Provide the [X, Y] coordinate of the cell's center where the given text is located.  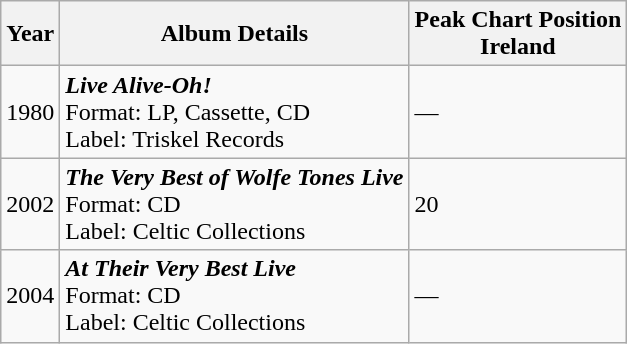
Album Details [234, 34]
2002 [30, 204]
1980 [30, 112]
The Very Best of Wolfe Tones LiveFormat: CDLabel: Celtic Collections [234, 204]
Live Alive-Oh!Format: LP, Cassette, CDLabel: Triskel Records [234, 112]
20 [518, 204]
2004 [30, 296]
Peak Chart PositionIreland [518, 34]
Year [30, 34]
At Their Very Best LiveFormat: CDLabel: Celtic Collections [234, 296]
